Pinpoint the cell where the given text exists, returning its (x, y) midpoint coordinate. 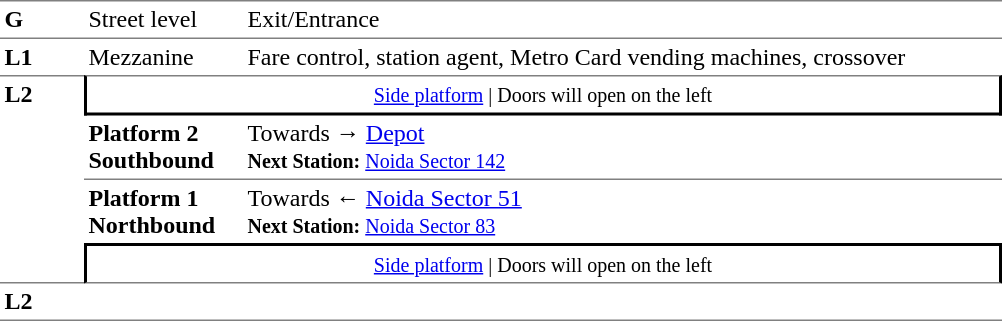
L2 (42, 179)
Mezzanine (164, 57)
Towards → DepotNext Station: Noida Sector 142 (622, 148)
Towards ← Noida Sector 51Next Station: Noida Sector 83 (622, 212)
Exit/Entrance (622, 20)
Street level (164, 20)
G (42, 20)
L1 (42, 57)
Platform 1Northbound (164, 212)
Platform 2Southbound (164, 148)
Fare control, station agent, Metro Card vending machines, crossover (622, 57)
